For the text-containing cell, return its midpoint in (X, Y) coordinate format. 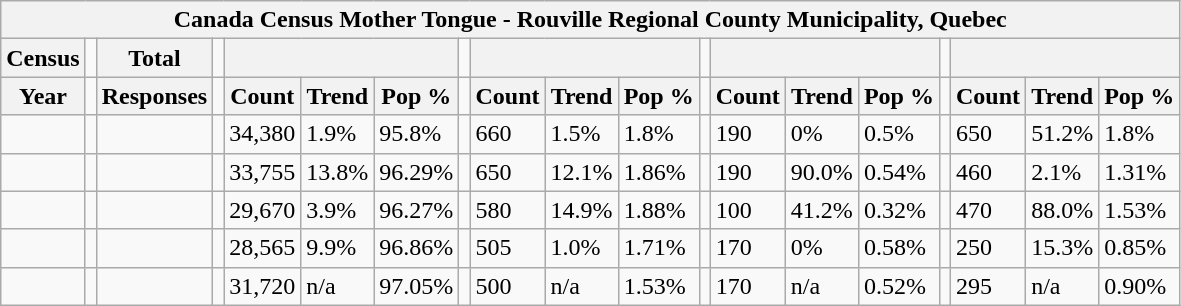
Canada Census Mother Tongue - Rouville Regional County Municipality, Quebec (590, 20)
Census (43, 58)
12.1% (582, 172)
31,720 (262, 286)
51.2% (1062, 134)
0.58% (898, 248)
2.1% (1062, 172)
96.86% (416, 248)
Total (154, 58)
Responses (154, 96)
3.9% (338, 210)
1.86% (658, 172)
Year (43, 96)
0.90% (1140, 286)
460 (988, 172)
33,755 (262, 172)
95.8% (416, 134)
500 (508, 286)
580 (508, 210)
13.8% (338, 172)
34,380 (262, 134)
96.27% (416, 210)
1.5% (582, 134)
96.29% (416, 172)
100 (748, 210)
0.5% (898, 134)
1.71% (658, 248)
9.9% (338, 248)
295 (988, 286)
0.52% (898, 286)
505 (508, 248)
470 (988, 210)
1.31% (1140, 172)
250 (988, 248)
0.54% (898, 172)
1.88% (658, 210)
15.3% (1062, 248)
41.2% (822, 210)
88.0% (1062, 210)
0.32% (898, 210)
1.0% (582, 248)
97.05% (416, 286)
28,565 (262, 248)
0.85% (1140, 248)
14.9% (582, 210)
29,670 (262, 210)
660 (508, 134)
90.0% (822, 172)
1.9% (338, 134)
